Pinpoint the cell where the given text exists, returning its [X, Y] midpoint coordinate. 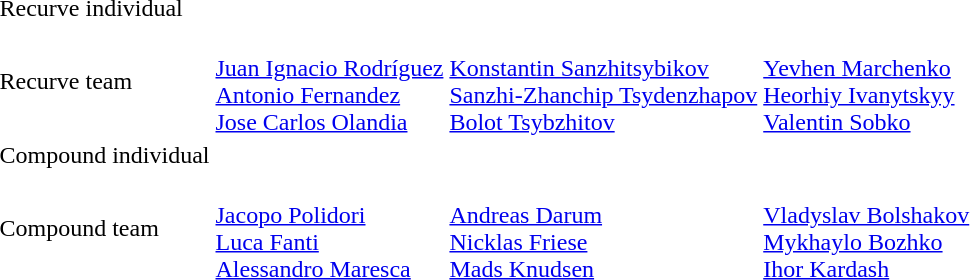
Konstantin SanzhitsybikovSanzhi-Zhanchip TsydenzhapovBolot Tsybzhitov [604, 82]
Juan Ignacio RodríguezAntonio FernandezJose Carlos Olandia [330, 82]
